Search for the cell housing the specified text and yield its [X, Y] center coordinate. 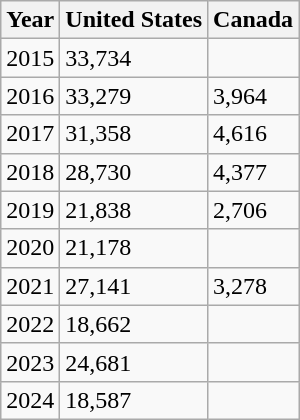
2018 [30, 172]
33,279 [134, 96]
31,358 [134, 134]
33,734 [134, 58]
4,377 [254, 172]
United States [134, 20]
3,278 [254, 286]
21,178 [134, 248]
2023 [30, 362]
2020 [30, 248]
18,662 [134, 324]
2019 [30, 210]
2022 [30, 324]
27,141 [134, 286]
Canada [254, 20]
2016 [30, 96]
3,964 [254, 96]
2021 [30, 286]
2017 [30, 134]
2015 [30, 58]
2024 [30, 400]
4,616 [254, 134]
2,706 [254, 210]
28,730 [134, 172]
21,838 [134, 210]
24,681 [134, 362]
18,587 [134, 400]
Year [30, 20]
